Return the (x, y) coordinate for the center point of the cell that contains the specified text.  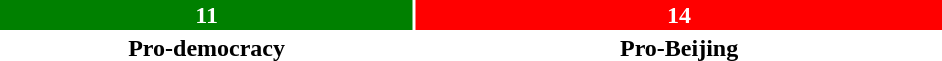
14 (679, 15)
11 (206, 15)
